Identify which cell holds the provided text, then report its [X, Y] central coordinate. 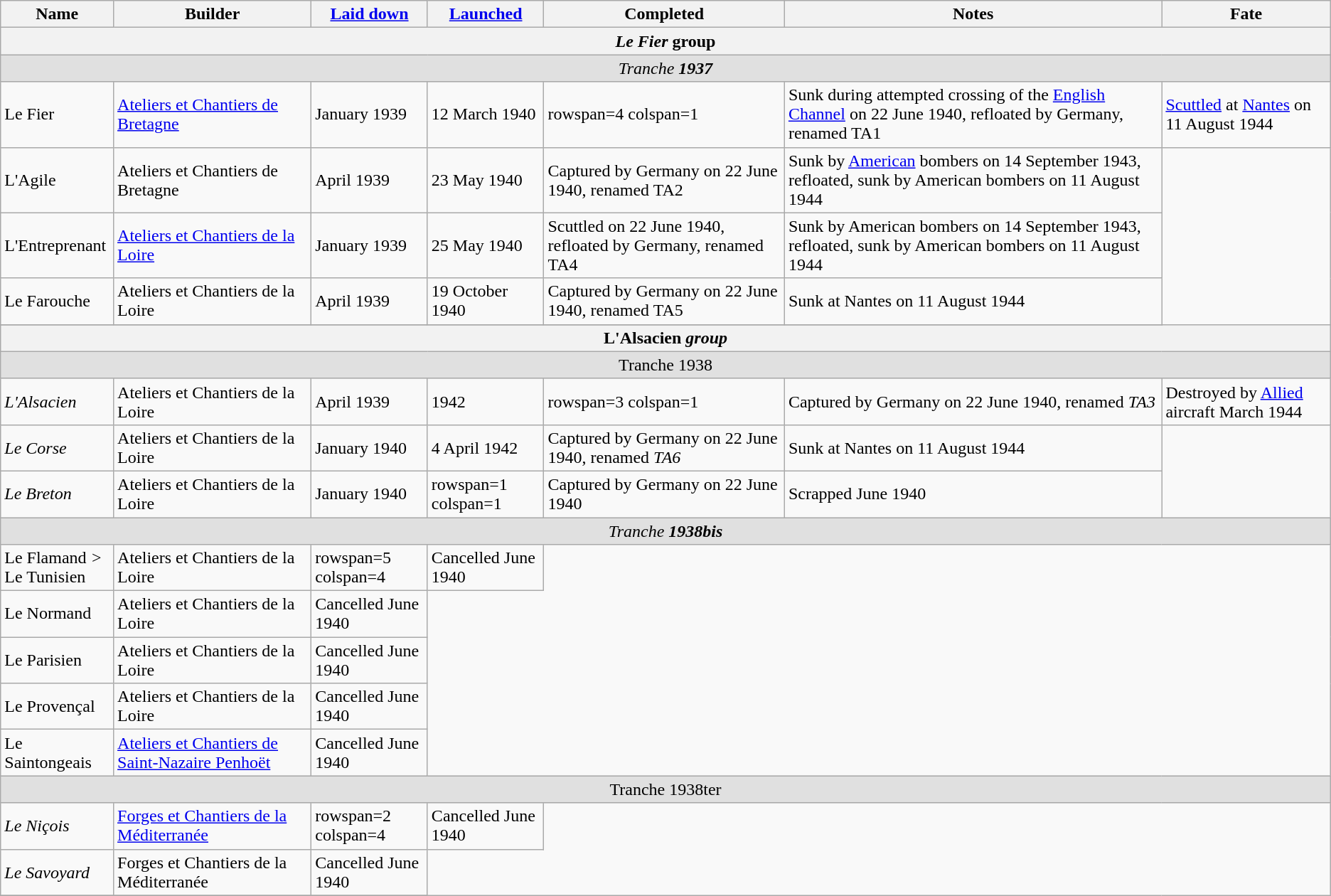
Fate [1246, 14]
Le Farouche [57, 302]
Scuttled at Nantes on 11 August 1944 [1246, 114]
Le Fier [57, 114]
Captured by Germany on 22 June 1940, renamed TA5 [664, 302]
Sunk during attempted crossing of the English Channel on 22 June 1940, refloated by Germany, renamed TA1 [973, 114]
rowspan=1 colspan=1 [486, 494]
Le Parisien [57, 660]
Le Saintongeais [57, 752]
25 May 1940 [486, 245]
Tranche 1937 [665, 68]
23 May 1940 [486, 180]
4 April 1942 [486, 448]
Captured by Germany on 22 June 1940, renamed TA6 [664, 448]
Laid down [370, 14]
Le Fier group [665, 41]
19 October 1940 [486, 302]
L'Alsacien group [665, 338]
Le Niçois [57, 826]
Le Provençal [57, 707]
Le Savoyard [57, 872]
Launched [486, 14]
Captured by Germany on 22 June 1940 [664, 494]
Tranche 1938bis [665, 531]
L'Alsacien [57, 401]
1942 [486, 401]
Captured by Germany on 22 June 1940, renamed TA2 [664, 180]
Ateliers et Chantiers de Saint-Nazaire Penhoët [213, 752]
L'Agile [57, 180]
Tranche 1938ter [665, 789]
Builder [213, 14]
rowspan=2 colspan=4 [370, 826]
Tranche 1938 [665, 365]
Destroyed by Allied aircraft March 1944 [1246, 401]
Name [57, 14]
rowspan=5 colspan=4 [370, 567]
Completed [664, 14]
Le Corse [57, 448]
Captured by Germany on 22 June 1940, renamed TA3 [973, 401]
Scrapped June 1940 [973, 494]
Le Breton [57, 494]
rowspan=3 colspan=1 [664, 401]
L'Entreprenant [57, 245]
Notes [973, 14]
Le Normand [57, 614]
Scuttled on 22 June 1940, refloated by Germany, renamed TA4 [664, 245]
rowspan=4 colspan=1 [664, 114]
12 March 1940 [486, 114]
Le Flamand >Le Tunisien [57, 567]
